For the text-containing cell, return its midpoint in (X, Y) coordinate format. 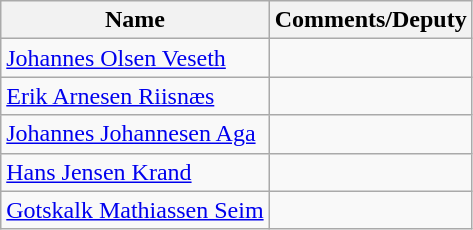
Gotskalk Mathiassen Seim (135, 210)
Name (135, 20)
Comments/Deputy (370, 20)
Johannes Olsen Veseth (135, 58)
Johannes Johannesen Aga (135, 134)
Erik Arnesen Riisnæs (135, 96)
Hans Jensen Krand (135, 172)
